For the text-containing cell, return its midpoint in (X, Y) coordinate format. 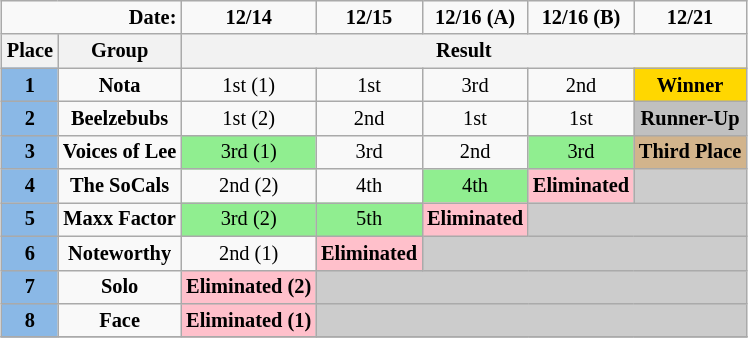
Group (120, 51)
1st (2) (248, 118)
1 (30, 85)
Beelzebubs (120, 118)
7 (30, 287)
Maxx Factor (120, 219)
Eliminated (1) (248, 320)
8 (30, 320)
3rd (1) (248, 152)
2nd (2) (248, 186)
Eliminated (2) (248, 287)
Nota (120, 85)
Voices of Lee (120, 152)
1st (1) (248, 85)
Result (464, 51)
5 (30, 219)
Face (120, 320)
3rd (2) (248, 219)
Solo (120, 287)
Noteworthy (120, 253)
The SoCals (120, 186)
12/14 (248, 17)
Place (30, 51)
12/21 (690, 17)
Date: (92, 17)
4 (30, 186)
12/16 (A) (475, 17)
6 (30, 253)
Runner-Up (690, 118)
2 (30, 118)
5th (369, 219)
Third Place (690, 152)
3 (30, 152)
12/15 (369, 17)
2nd (1) (248, 253)
Winner (690, 85)
12/16 (B) (581, 17)
